Provide the [x, y] coordinate of the cell's center where the given text is located.  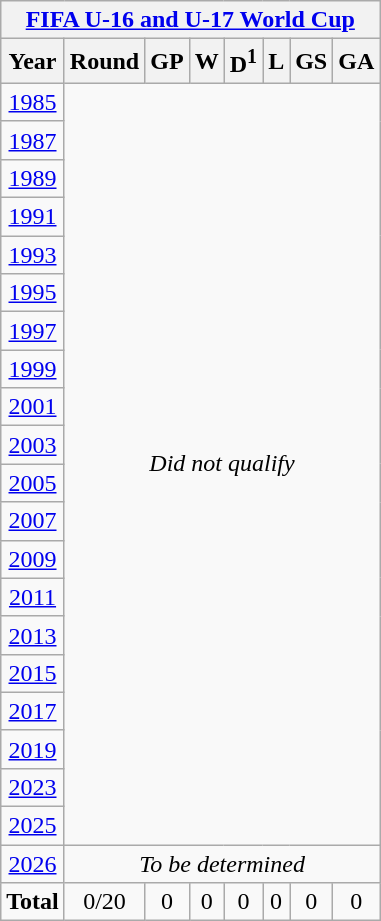
2026 [33, 864]
2011 [33, 597]
1993 [33, 255]
0/20 [104, 902]
2013 [33, 635]
2007 [33, 521]
FIFA U-16 and U-17 World Cup [190, 20]
1999 [33, 369]
Round [104, 62]
2017 [33, 711]
2001 [33, 407]
2015 [33, 673]
1995 [33, 293]
To be determined [222, 864]
2025 [33, 826]
GS [312, 62]
Did not qualify [222, 464]
1987 [33, 140]
2005 [33, 483]
1989 [33, 178]
D1 [243, 62]
GP [167, 62]
2003 [33, 445]
2019 [33, 749]
1997 [33, 331]
2009 [33, 559]
L [276, 62]
1985 [33, 102]
GA [356, 62]
Year [33, 62]
2023 [33, 787]
Total [33, 902]
W [206, 62]
1991 [33, 217]
